From the cell containing the given text, extract its center point as (x, y) coordinate. 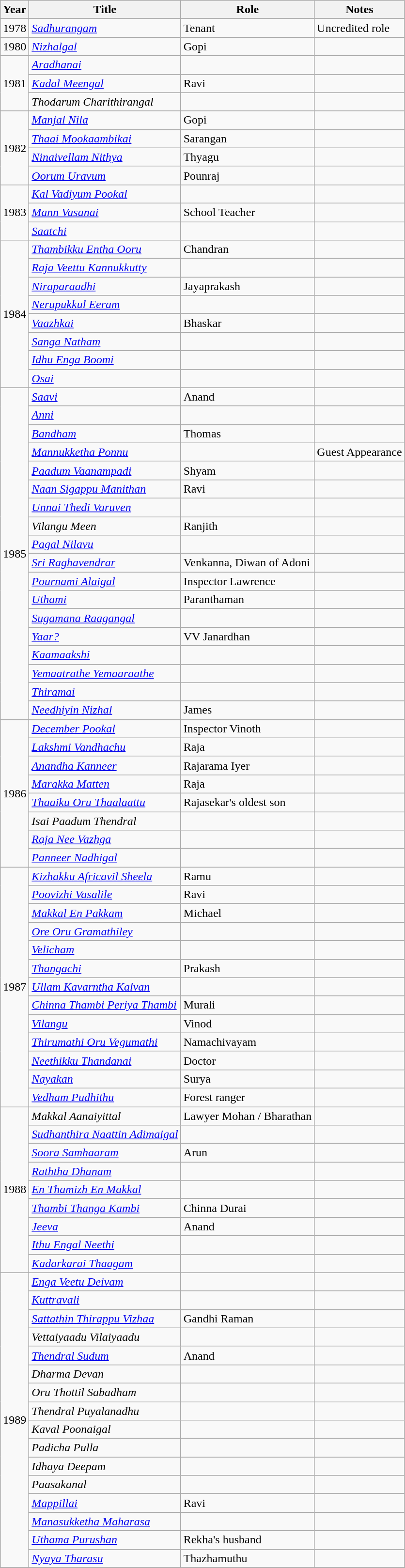
Padicha Pulla (105, 1448)
Vedham Pudhithu (105, 1097)
Vaazhkai (105, 323)
Rajasekar's oldest son (248, 802)
1981 (15, 83)
Vilangu (105, 1024)
Nizhalgal (105, 47)
Lakshmi Vandhachu (105, 747)
Tenant (248, 28)
Uthami (105, 600)
Title (105, 10)
Thodarum Charithirangal (105, 102)
Ninaivellam Nithya (105, 157)
Year (15, 10)
Prakash (248, 968)
Surya (248, 1079)
Soora Samhaaram (105, 1153)
Thaai Mookaambikai (105, 139)
Chinna Thambi Periya Thambi (105, 1005)
Chinna Durai (248, 1208)
Thomas (248, 434)
Kaval Poonaigal (105, 1429)
Thiramai (105, 692)
1987 (15, 987)
Manasukketha Maharasa (105, 1521)
Oru Thottil Sabadham (105, 1392)
Chandran (248, 249)
Osai (105, 378)
School Teacher (248, 212)
Nerupukkul Eeram (105, 305)
Paasakanal (105, 1485)
Ithu Engal Neethi (105, 1245)
Mappillai (105, 1503)
Thendral Puyalanadhu (105, 1411)
Pounraj (248, 175)
Notes (359, 10)
Arun (248, 1153)
Kuttravali (105, 1300)
Nyaya Tharasu (105, 1558)
Ranjith (248, 526)
Guest Appearance (359, 452)
Uncredited role (359, 28)
Pagal Nilavu (105, 544)
Sarangan (248, 139)
Vinod (248, 1024)
Velicham (105, 950)
Thambikku Entha Ooru (105, 249)
Doctor (248, 1060)
1986 (15, 793)
December Pookal (105, 729)
Raththa Dhanam (105, 1171)
Jayaprakash (248, 286)
Bhaskar (248, 323)
Sattathin Thirappu Vizhaa (105, 1319)
Panneer Nadhigal (105, 858)
1982 (15, 148)
En Thamizh En Makkal (105, 1190)
Gandhi Raman (248, 1319)
Bandham (105, 434)
Thazhamuthu (248, 1558)
Ullam Kavarntha Kalvan (105, 987)
Vettaiyaadu Vilaiyaadu (105, 1337)
Naan Sigappu Manithan (105, 489)
Namachivayam (248, 1042)
Shyam (248, 470)
Ore Oru Gramathiley (105, 931)
Inspector Vinoth (248, 729)
Needhiyin Nizhal (105, 710)
Saavi (105, 397)
Thyagu (248, 157)
Jeeva (105, 1226)
Role (248, 10)
Kizhakku Africavil Sheela (105, 876)
Ramu (248, 876)
Isai Paadum Thendral (105, 821)
1978 (15, 28)
Sudhanthira Naattin Adimaigal (105, 1134)
Anandha Kanneer (105, 765)
Forest ranger (248, 1097)
Sadhurangam (105, 28)
Idhu Enga Boomi (105, 360)
Neethikku Thandanai (105, 1060)
Paadum Vaanampadi (105, 470)
Rajarama Iyer (248, 765)
Enga Veetu Deivam (105, 1282)
Vilangu Meen (105, 526)
Mannukketha Ponnu (105, 452)
Thendral Sudum (105, 1355)
Thaaiku Oru Thaalaattu (105, 802)
Idhaya Deepam (105, 1466)
Saatchi (105, 231)
Kal Vadiyum Pookal (105, 194)
1983 (15, 212)
Makkal En Pakkam (105, 913)
Poovizhi Vasalile (105, 895)
Raja Veettu Kannukkutty (105, 268)
VV Janardhan (248, 637)
Anni (105, 415)
Marakka Matten (105, 784)
Kadal Meengal (105, 83)
Manjal Nila (105, 120)
1984 (15, 314)
Unnai Thedi Varuven (105, 507)
Nayakan (105, 1079)
1988 (15, 1190)
Thirumathi Oru Vegumathi (105, 1042)
1980 (15, 47)
1989 (15, 1420)
Sugamana Raagangal (105, 618)
Murali (248, 1005)
Oorum Uravum (105, 175)
James (248, 710)
Kadarkarai Thaagam (105, 1263)
Yaar? (105, 637)
Yemaatrathe Yemaaraathe (105, 673)
Sanga Natham (105, 342)
Sri Raghavendrar (105, 563)
Uthama Purushan (105, 1540)
Niraparaadhi (105, 286)
Aradhanai (105, 65)
Rekha's husband (248, 1540)
1985 (15, 553)
Thangachi (105, 968)
Raja Nee Vazhga (105, 839)
Kaamaakshi (105, 655)
Pournami Alaigal (105, 581)
Venkanna, Diwan of Adoni (248, 563)
Mann Vasanai (105, 212)
Paranthaman (248, 600)
Thambi Thanga Kambi (105, 1208)
Makkal Aanaiyittal (105, 1116)
Dharma Devan (105, 1374)
Inspector Lawrence (248, 581)
Lawyer Mohan / Bharathan (248, 1116)
Michael (248, 913)
